Extract the [x, y] coordinate from the center of the cell holding the provided text.  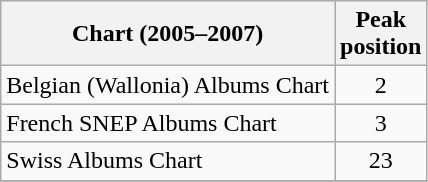
Peakposition [380, 34]
Chart (2005–2007) [168, 34]
2 [380, 85]
3 [380, 123]
23 [380, 161]
Belgian (Wallonia) Albums Chart [168, 85]
French SNEP Albums Chart [168, 123]
Swiss Albums Chart [168, 161]
